Output the [x, y] coordinate of the center of the cell containing the given text.  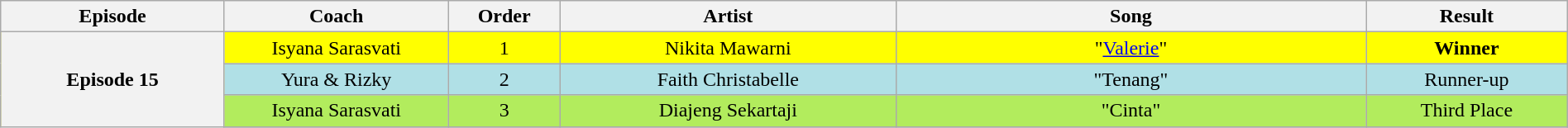
Coach [336, 17]
Song [1131, 17]
Yura & Rizky [336, 79]
Nikita Mawarni [728, 48]
Third Place [1467, 111]
Order [504, 17]
"Tenang" [1131, 79]
"Valerie" [1131, 48]
Result [1467, 17]
1 [504, 48]
Diajeng Sekartaji [728, 111]
Episode 15 [112, 79]
3 [504, 111]
Artist [728, 17]
2 [504, 79]
"Cinta" [1131, 111]
Episode [112, 17]
Winner [1467, 48]
Faith Christabelle [728, 79]
Runner-up [1467, 79]
